Output the [x, y] coordinate of the center of the cell containing the given text.  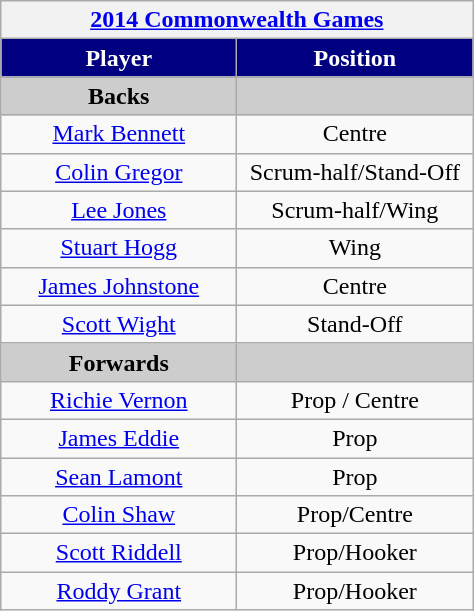
Stand-Off [355, 324]
Prop / Centre [355, 400]
Mark Bennett [119, 134]
James Johnstone [119, 286]
Forwards [119, 362]
Colin Gregor [119, 172]
Stuart Hogg [119, 248]
Lee Jones [119, 210]
Richie Vernon [119, 400]
Backs [119, 96]
Sean Lamont [119, 477]
Scott Wight [119, 324]
Position [355, 58]
Wing [355, 248]
Roddy Grant [119, 591]
2014 Commonwealth Games [237, 20]
Colin Shaw [119, 515]
Player [119, 58]
Prop/Centre [355, 515]
James Eddie [119, 438]
Scott Riddell [119, 553]
Scrum-half/Stand-Off [355, 172]
Scrum-half/Wing [355, 210]
